Find where the given text appears and provide that cell's center as (x, y) coordinate. 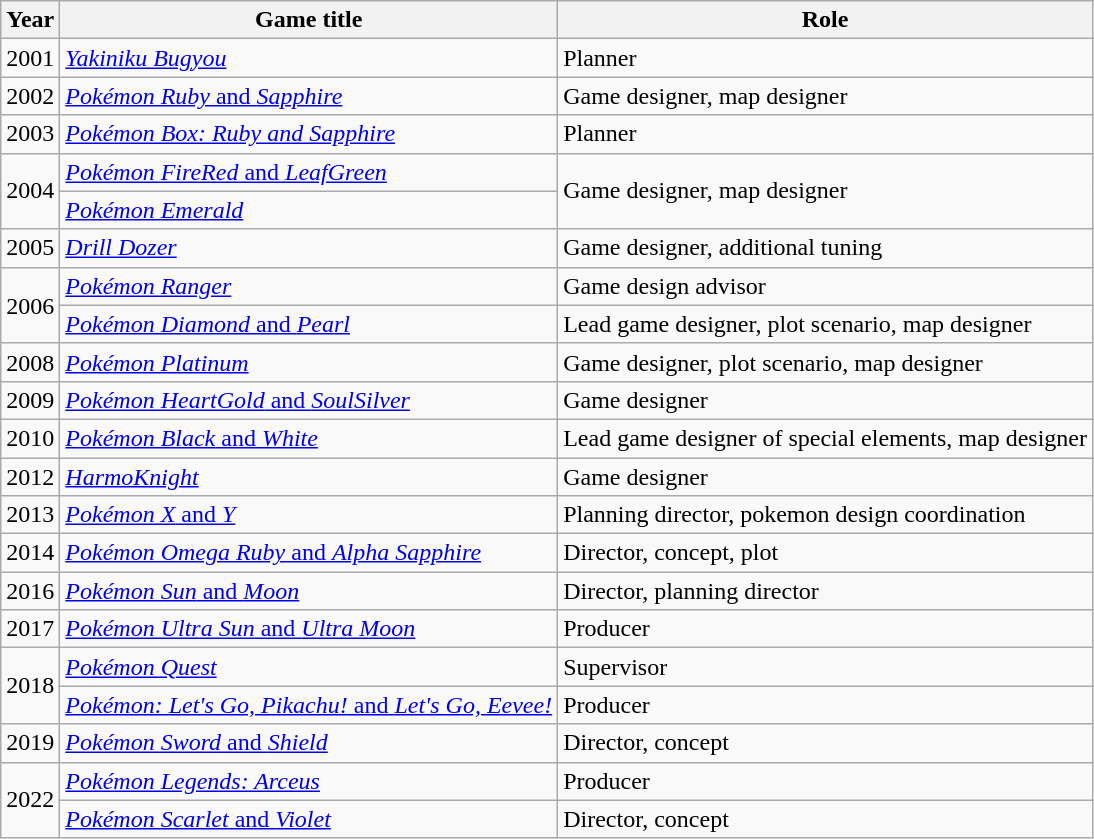
Pokémon FireRed and LeafGreen (309, 172)
Director, planning director (826, 591)
2014 (30, 553)
Pokémon X and Y (309, 515)
Pokémon Omega Ruby and Alpha Sapphire (309, 553)
HarmoKnight (309, 477)
2001 (30, 58)
Pokémon Emerald (309, 210)
Pokémon Diamond and Pearl (309, 324)
2004 (30, 191)
Planning director, pokemon design coordination (826, 515)
Game design advisor (826, 286)
Game designer, plot scenario, map designer (826, 362)
Yakiniku Bugyou (309, 58)
Lead game designer, plot scenario, map designer (826, 324)
Lead game designer of special elements, map designer (826, 438)
2006 (30, 305)
Pokémon Ultra Sun and Ultra Moon (309, 629)
2013 (30, 515)
Year (30, 20)
Pokémon Sword and Shield (309, 743)
2016 (30, 591)
Pokémon Ranger (309, 286)
Pokémon Sun and Moon (309, 591)
Pokémon Box: Ruby and Sapphire (309, 134)
Pokémon Quest (309, 667)
2019 (30, 743)
Pokémon HeartGold and SoulSilver (309, 400)
2010 (30, 438)
Pokémon Platinum (309, 362)
2002 (30, 96)
Pokémon Scarlet and Violet (309, 819)
Drill Dozer (309, 248)
Director, concept, plot (826, 553)
Role (826, 20)
2003 (30, 134)
2022 (30, 800)
Game title (309, 20)
Pokémon Ruby and Sapphire (309, 96)
Pokémon Black and White (309, 438)
Supervisor (826, 667)
Game designer, additional tuning (826, 248)
Pokémon: Let's Go, Pikachu! and Let's Go, Eevee! (309, 705)
2008 (30, 362)
2012 (30, 477)
2005 (30, 248)
2009 (30, 400)
Pokémon Legends: Arceus (309, 781)
2018 (30, 686)
2017 (30, 629)
